Detect which cell encompasses the target text, then output its [x, y] center coordinate. 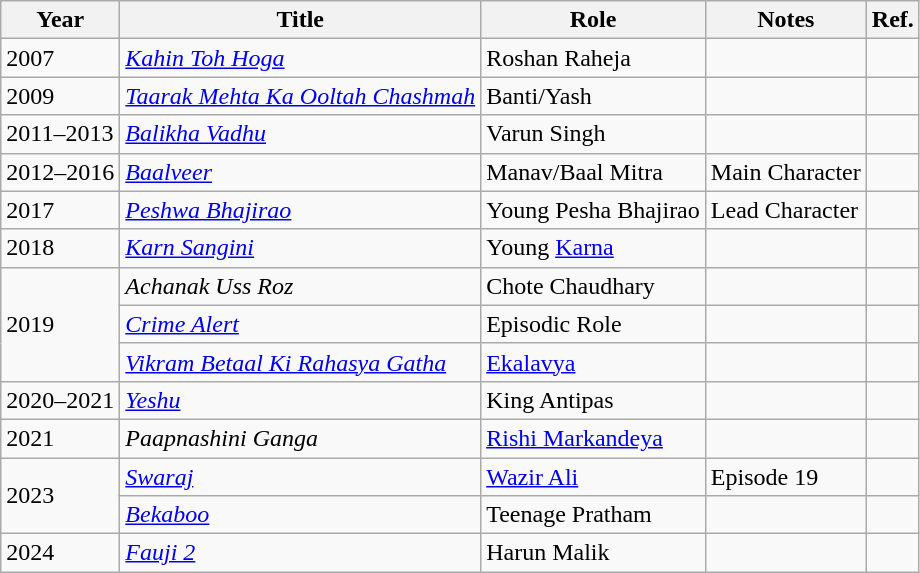
Karn Sangini [300, 248]
Episodic Role [594, 324]
Vikram Betaal Ki Rahasya Gatha [300, 362]
Lead Character [786, 210]
Peshwa Bhajirao [300, 210]
Chote Chaudhary [594, 286]
2018 [60, 248]
2023 [60, 496]
Harun Malik [594, 553]
Notes [786, 20]
Achanak Uss Roz [300, 286]
King Antipas [594, 400]
Taarak Mehta Ka Ooltah Chashmah [300, 96]
Role [594, 20]
Episode 19 [786, 477]
Ref. [892, 20]
Title [300, 20]
Roshan Raheja [594, 58]
2021 [60, 438]
2007 [60, 58]
Paapnashini Ganga [300, 438]
2024 [60, 553]
2009 [60, 96]
2019 [60, 324]
Fauji 2 [300, 553]
Manav/Baal Mitra [594, 172]
2012–2016 [60, 172]
Main Character [786, 172]
Balikha Vadhu [300, 134]
Bekaboo [300, 515]
Baalveer [300, 172]
2011–2013 [60, 134]
Varun Singh [594, 134]
Yeshu [300, 400]
2017 [60, 210]
2020–2021 [60, 400]
Swaraj [300, 477]
Banti/Yash [594, 96]
Crime Alert [300, 324]
Young Karna [594, 248]
Young Pesha Bhajirao [594, 210]
Rishi Markandeya [594, 438]
Wazir Ali [594, 477]
Ekalavya [594, 362]
Kahin Toh Hoga [300, 58]
Year [60, 20]
Teenage Pratham [594, 515]
